Return [x, y] of the center of cell containing provided text 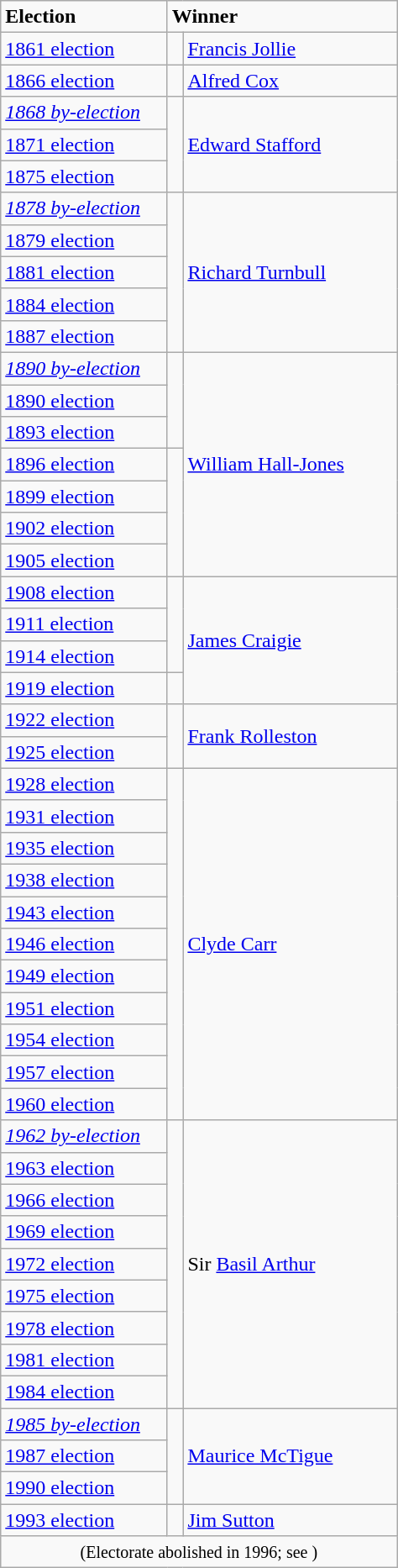
1893 election [84, 433]
Frank Rolleston [291, 736]
James Craigie [291, 640]
1993 election [84, 1520]
1960 election [84, 1104]
1984 election [84, 1392]
Edward Stafford [291, 145]
1925 election [84, 752]
(Electorate abolished in 1996; see ) [199, 1552]
1896 election [84, 465]
1887 election [84, 336]
Francis Jollie [291, 49]
Clyde Carr [291, 944]
1879 election [84, 240]
Alfred Cox [291, 81]
1957 election [84, 1072]
1878 by-election [84, 208]
1946 election [84, 944]
1966 election [84, 1200]
1866 election [84, 81]
1943 election [84, 912]
1890 by-election [84, 368]
1963 election [84, 1168]
1975 election [84, 1296]
1981 election [84, 1360]
1899 election [84, 497]
1919 election [84, 688]
Maurice McTigue [291, 1456]
Sir Basil Arthur [291, 1264]
1884 election [84, 304]
1881 election [84, 272]
1938 election [84, 880]
1990 election [84, 1488]
1922 election [84, 720]
1931 election [84, 816]
1911 election [84, 624]
1902 election [84, 529]
William Hall-Jones [291, 464]
1890 election [84, 401]
1962 by-election [84, 1136]
1875 election [84, 176]
1908 election [84, 592]
1914 election [84, 656]
1954 election [84, 1040]
1987 election [84, 1456]
1969 election [84, 1232]
Winner [282, 17]
1949 election [84, 976]
1972 election [84, 1264]
Richard Turnbull [291, 272]
1868 by-election [84, 113]
Jim Sutton [291, 1520]
1861 election [84, 49]
1905 election [84, 560]
1871 election [84, 145]
1978 election [84, 1328]
1951 election [84, 1008]
1985 by-election [84, 1424]
1935 election [84, 848]
Election [84, 17]
1928 election [84, 784]
